From the cell containing the given text, extract its center point as [x, y] coordinate. 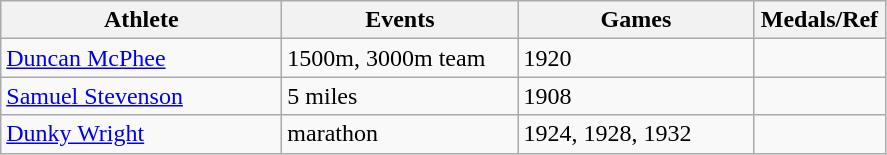
Events [400, 20]
1908 [636, 96]
Samuel Stevenson [142, 96]
1500m, 3000m team [400, 58]
5 miles [400, 96]
Duncan McPhee [142, 58]
1920 [636, 58]
Games [636, 20]
marathon [400, 134]
1924, 1928, 1932 [636, 134]
Athlete [142, 20]
Dunky Wright [142, 134]
Medals/Ref [820, 20]
